Identify which cell holds the provided text, then report its (x, y) central coordinate. 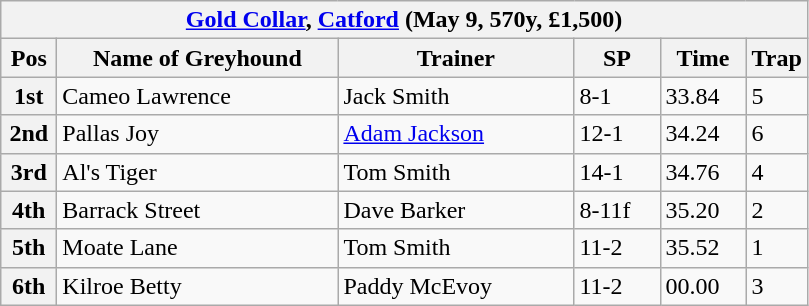
Cameo Lawrence (198, 96)
8-11f (617, 210)
8-1 (617, 96)
Al's Tiger (198, 172)
34.76 (703, 172)
34.24 (703, 134)
33.84 (703, 96)
Pallas Joy (198, 134)
Name of Greyhound (198, 58)
00.00 (703, 286)
Paddy McEvoy (456, 286)
6 (776, 134)
35.52 (703, 248)
3rd (29, 172)
14-1 (617, 172)
Barrack Street (198, 210)
1st (29, 96)
Kilroe Betty (198, 286)
1 (776, 248)
Time (703, 58)
2nd (29, 134)
5th (29, 248)
Dave Barker (456, 210)
SP (617, 58)
12-1 (617, 134)
2 (776, 210)
5 (776, 96)
Trap (776, 58)
Pos (29, 58)
Adam Jackson (456, 134)
6th (29, 286)
Trainer (456, 58)
4th (29, 210)
Gold Collar, Catford (May 9, 570y, £1,500) (404, 20)
4 (776, 172)
Jack Smith (456, 96)
Moate Lane (198, 248)
3 (776, 286)
35.20 (703, 210)
